For the text-containing cell, return its midpoint in [x, y] coordinate format. 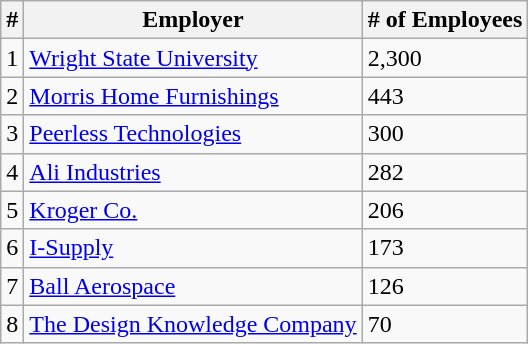
The Design Knowledge Company [193, 324]
Ball Aerospace [193, 286]
Morris Home Furnishings [193, 96]
I-Supply [193, 248]
# of Employees [445, 20]
Peerless Technologies [193, 134]
# [12, 20]
Wright State University [193, 58]
6 [12, 248]
7 [12, 286]
2,300 [445, 58]
4 [12, 172]
8 [12, 324]
Kroger Co. [193, 210]
5 [12, 210]
Employer [193, 20]
173 [445, 248]
Ali Industries [193, 172]
282 [445, 172]
3 [12, 134]
443 [445, 96]
300 [445, 134]
206 [445, 210]
70 [445, 324]
2 [12, 96]
126 [445, 286]
1 [12, 58]
